Find where the given text appears and provide that cell's center as [x, y] coordinate. 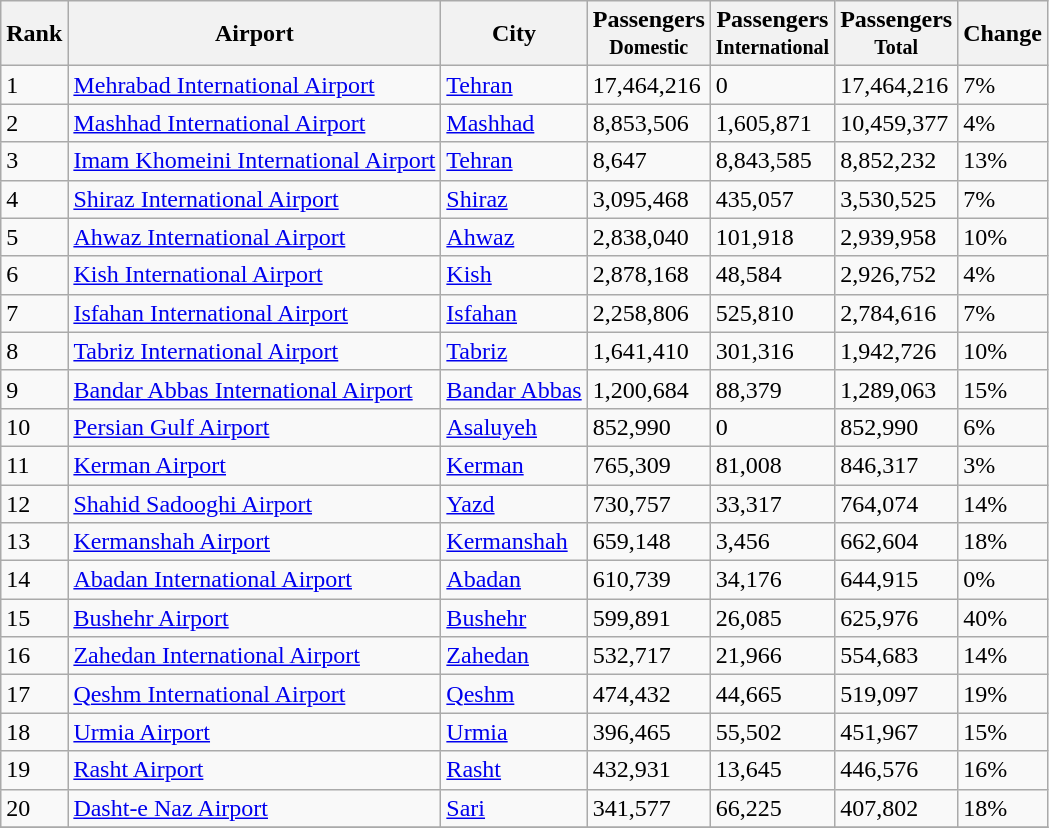
Qeshm International Airport [254, 694]
519,097 [896, 694]
Kermanshah [514, 542]
Kerman Airport [254, 465]
8,843,585 [772, 161]
13 [34, 542]
3% [1003, 465]
5 [34, 237]
2,838,040 [648, 237]
19% [1003, 694]
12 [34, 503]
Imam Khomeini International Airport [254, 161]
Shiraz International Airport [254, 199]
13% [1003, 161]
1,200,684 [648, 389]
16% [1003, 770]
18 [34, 732]
610,739 [648, 580]
396,465 [648, 732]
2,878,168 [648, 275]
55,502 [772, 732]
451,967 [896, 732]
10 [34, 427]
21,966 [772, 656]
2,926,752 [896, 275]
Bushehr Airport [254, 618]
PassengersDomestic [648, 34]
8 [34, 351]
Isfahan International Airport [254, 313]
14 [34, 580]
Abadan International Airport [254, 580]
Bandar Abbas [514, 389]
532,717 [648, 656]
Ahwaz International Airport [254, 237]
10,459,377 [896, 123]
66,225 [772, 808]
11 [34, 465]
644,915 [896, 580]
554,683 [896, 656]
1,605,871 [772, 123]
48,584 [772, 275]
34,176 [772, 580]
Qeshm [514, 694]
525,810 [772, 313]
Kish [514, 275]
432,931 [648, 770]
81,008 [772, 465]
4 [34, 199]
Rasht Airport [254, 770]
6% [1003, 427]
8,852,232 [896, 161]
Shiraz [514, 199]
Tabriz [514, 351]
2,784,616 [896, 313]
Isfahan [514, 313]
Change [1003, 34]
846,317 [896, 465]
44,665 [772, 694]
3,095,468 [648, 199]
2,939,958 [896, 237]
13,645 [772, 770]
599,891 [648, 618]
City [514, 34]
474,432 [648, 694]
7 [34, 313]
1,942,726 [896, 351]
Kerman [514, 465]
407,802 [896, 808]
Sari [514, 808]
3,530,525 [896, 199]
101,918 [772, 237]
446,576 [896, 770]
Ahwaz [514, 237]
Zahedan [514, 656]
6 [34, 275]
Yazd [514, 503]
Kish International Airport [254, 275]
Shahid Sadooghi Airport [254, 503]
Mashhad [514, 123]
16 [34, 656]
Rasht [514, 770]
88,379 [772, 389]
625,976 [896, 618]
764,074 [896, 503]
Rank [34, 34]
33,317 [772, 503]
1,289,063 [896, 389]
Tabriz International Airport [254, 351]
Urmia Airport [254, 732]
8,853,506 [648, 123]
19 [34, 770]
Abadan [514, 580]
26,085 [772, 618]
Mehrabad International Airport [254, 85]
765,309 [648, 465]
3,456 [772, 542]
Mashhad International Airport [254, 123]
15 [34, 618]
40% [1003, 618]
0% [1003, 580]
2 [34, 123]
2,258,806 [648, 313]
PassengersInternational [772, 34]
Asaluyeh [514, 427]
20 [34, 808]
435,057 [772, 199]
3 [34, 161]
Urmia [514, 732]
Persian Gulf Airport [254, 427]
Kermanshah Airport [254, 542]
Zahedan International Airport [254, 656]
730,757 [648, 503]
301,316 [772, 351]
1 [34, 85]
659,148 [648, 542]
341,577 [648, 808]
Bushehr [514, 618]
PassengersTotal [896, 34]
Dasht-e Naz Airport [254, 808]
1,641,410 [648, 351]
17 [34, 694]
Bandar Abbas International Airport [254, 389]
Airport [254, 34]
9 [34, 389]
8,647 [648, 161]
662,604 [896, 542]
